From the cell containing the given text, extract its center point as (x, y) coordinate. 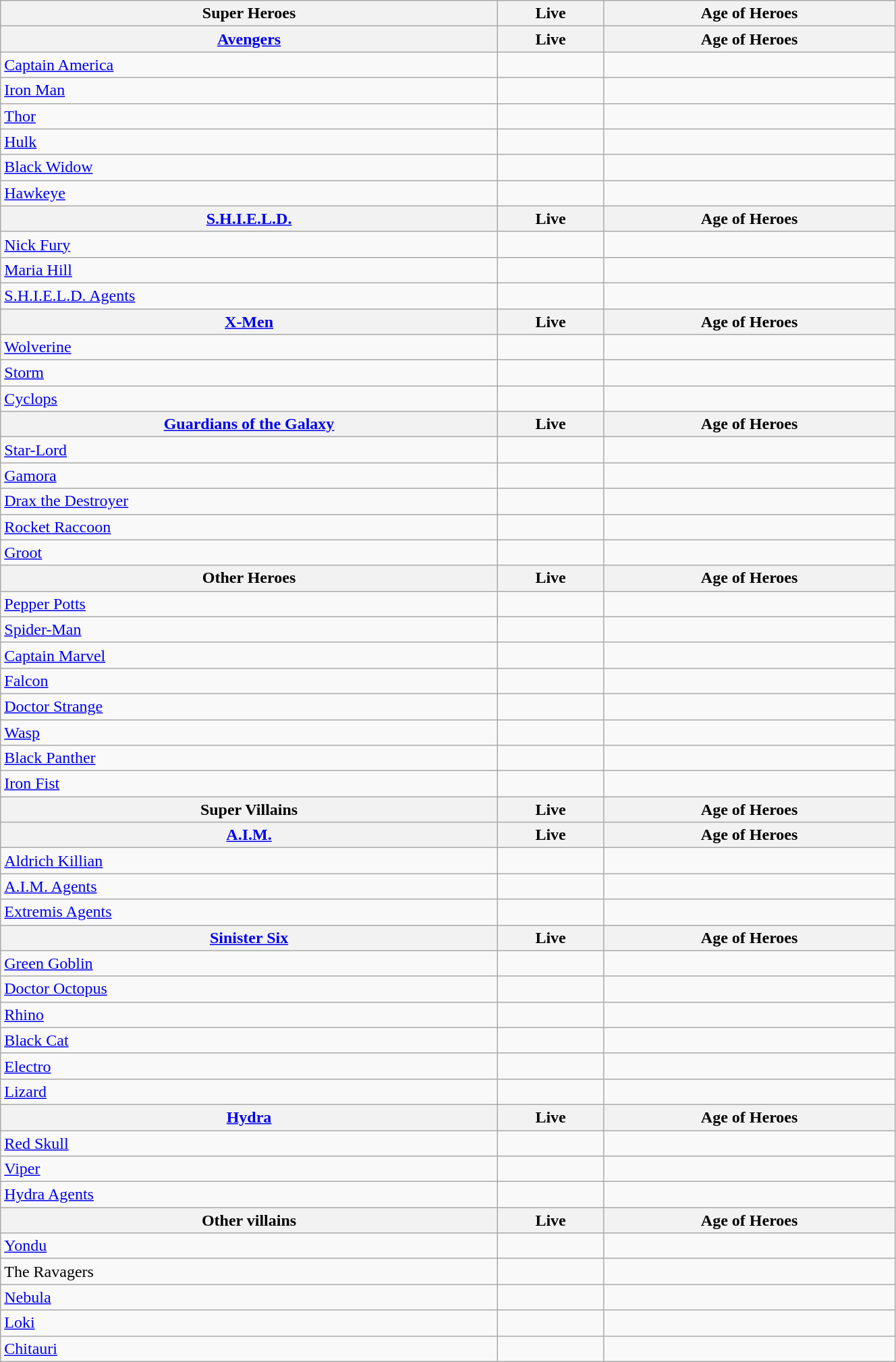
Doctor Strange (250, 706)
Other Heroes (250, 578)
Gamora (250, 476)
The Ravagers (250, 1272)
S.H.I.E.L.D. (250, 219)
Falcon (250, 681)
Black Widow (250, 167)
Pepper Potts (250, 604)
Storm (250, 373)
Cyclops (250, 399)
Drax the Destroyer (250, 501)
Sinister Six (250, 938)
Rocket Raccoon (250, 527)
Red Skull (250, 1143)
X-Men (250, 322)
A.I.M. (250, 835)
Aldrich Killian (250, 861)
Doctor Octopus (250, 989)
Super Heroes (250, 13)
Captain Marvel (250, 655)
Avengers (250, 39)
Other villains (250, 1220)
Hulk (250, 142)
Star-Lord (250, 450)
A.I.M. Agents (250, 886)
Groot (250, 552)
Electro (250, 1066)
Black Panther (250, 758)
Guardians of the Galaxy (250, 424)
Green Goblin (250, 963)
Nick Fury (250, 244)
Loki (250, 1323)
Hawkeye (250, 193)
Maria Hill (250, 270)
Iron Man (250, 90)
Chitauri (250, 1349)
Extremis Agents (250, 912)
Nebula (250, 1297)
Yondu (250, 1246)
Black Cat (250, 1040)
Rhino (250, 1015)
S.H.I.E.L.D. Agents (250, 295)
Iron Fist (250, 784)
Hydra (250, 1117)
Super Villains (250, 810)
Thor (250, 116)
Spider-Man (250, 629)
Lizard (250, 1091)
Wolverine (250, 347)
Viper (250, 1169)
Wasp (250, 732)
Hydra Agents (250, 1195)
Captain America (250, 65)
